Find where the given text appears and provide that cell's center as [x, y] coordinate. 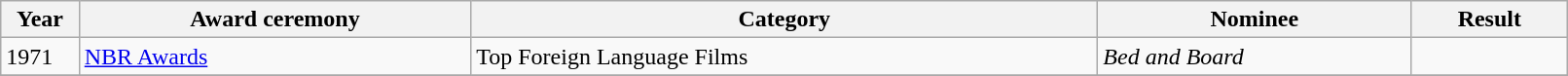
Year [40, 19]
Award ceremony [274, 19]
1971 [40, 57]
Top Foreign Language Films [784, 57]
NBR Awards [274, 57]
Category [784, 19]
Result [1489, 19]
Nominee [1255, 19]
Bed and Board [1255, 57]
